Identify which cell holds the provided text, then report its (X, Y) central coordinate. 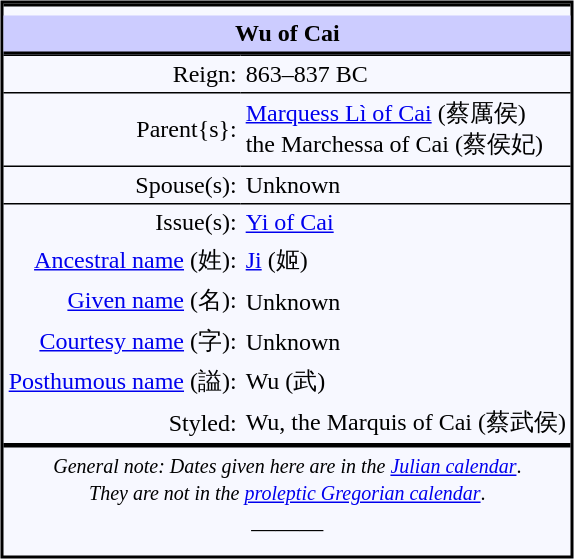
Wu, the Marquis of Cai (蔡武侯) (406, 422)
Parent{s}: (122, 129)
Issue(s): (122, 222)
Courtesy name (字): (122, 342)
——— (287, 528)
Spouse(s): (122, 185)
Ancestral name (姓): (122, 260)
Yi of Cai (406, 222)
Wu (武) (406, 382)
Posthumous name (謚): (122, 382)
Given name (名): (122, 301)
Marquess Lì of Cai (蔡厲侯) the Marchessa of Cai (蔡侯妃) (406, 129)
Wu of Cai (287, 36)
Styled: (122, 422)
863–837 BC (406, 73)
General note: Dates given here are in the Julian calendar.They are not in the proleptic Gregorian calendar. (287, 477)
Reign: (122, 73)
Ji (姬) (406, 260)
